Pinpoint the cell where the given text exists, returning its (x, y) midpoint coordinate. 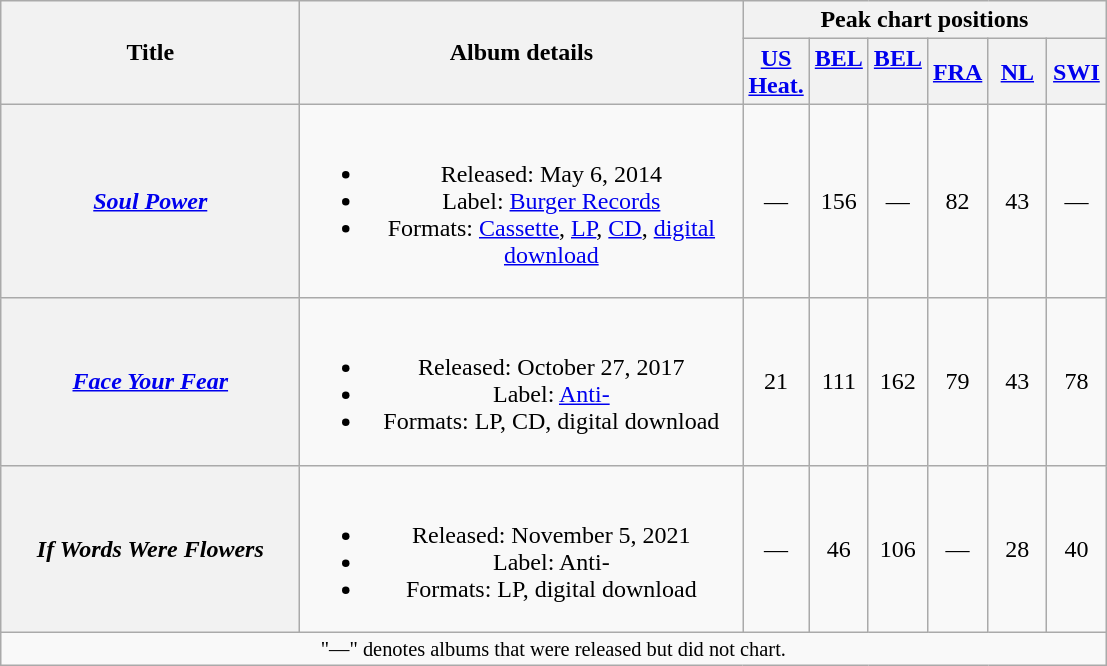
USHeat. (776, 72)
Released: November 5, 2021Label: Anti-Formats: LP, digital download (522, 548)
FRA (957, 72)
78 (1076, 382)
156 (838, 201)
Peak chart positions (924, 20)
Released: May 6, 2014Label: Burger RecordsFormats: Cassette, LP, CD, digital download (522, 201)
SWI (1076, 72)
21 (776, 382)
NL (1018, 72)
79 (957, 382)
40 (1076, 548)
Title (150, 52)
82 (957, 201)
106 (898, 548)
If Words Were Flowers (150, 548)
Album details (522, 52)
46 (838, 548)
Soul Power (150, 201)
Face Your Fear (150, 382)
"—" denotes albums that were released but did not chart. (554, 649)
Released: October 27, 2017Label: Anti-Formats: LP, CD, digital download (522, 382)
28 (1018, 548)
111 (838, 382)
162 (898, 382)
